Extract the (x, y) coordinate from the center of the cell holding the provided text.  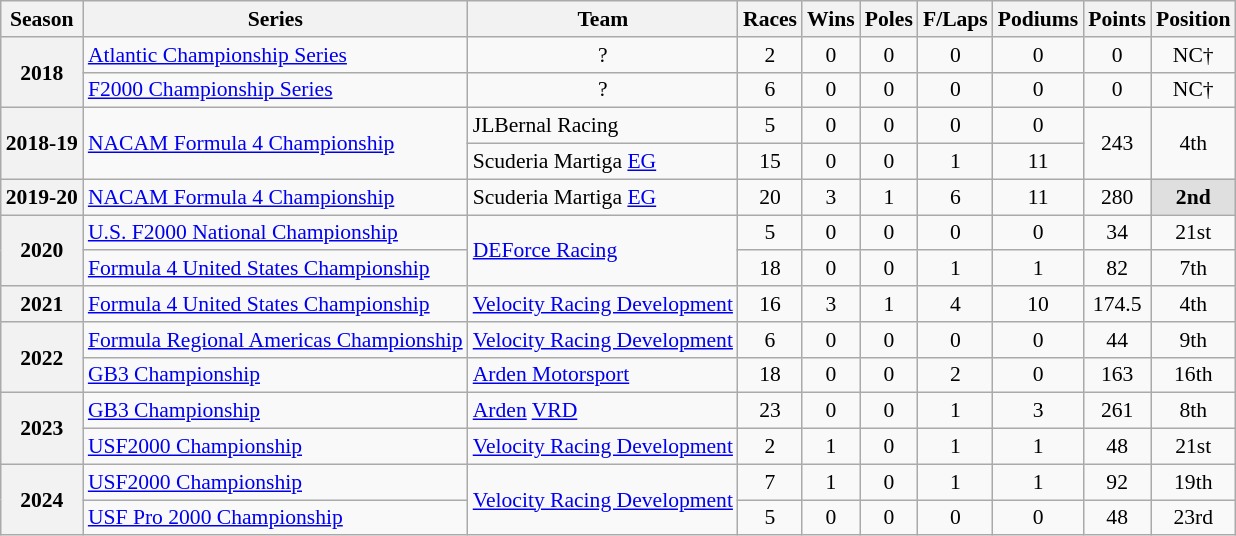
Atlantic Championship Series (276, 55)
23rd (1193, 518)
Season (42, 19)
USF Pro 2000 Championship (276, 518)
2018 (42, 72)
16th (1193, 375)
2023 (42, 428)
2021 (42, 304)
2020 (42, 250)
2022 (42, 358)
10 (1038, 304)
280 (1117, 197)
2nd (1193, 197)
243 (1117, 144)
82 (1117, 269)
4 (956, 304)
Team (603, 19)
Wins (831, 19)
Formula Regional Americas Championship (276, 340)
F/Laps (956, 19)
Podiums (1038, 19)
163 (1117, 375)
Poles (889, 19)
Races (770, 19)
2019-20 (42, 197)
20 (770, 197)
Arden Motorsport (603, 375)
Position (1193, 19)
23 (770, 411)
15 (770, 162)
Arden VRD (603, 411)
19th (1193, 482)
U.S. F2000 National Championship (276, 233)
DEForce Racing (603, 250)
2018-19 (42, 144)
8th (1193, 411)
16 (770, 304)
F2000 Championship Series (276, 90)
Series (276, 19)
261 (1117, 411)
JLBernal Racing (603, 126)
2024 (42, 500)
34 (1117, 233)
92 (1117, 482)
44 (1117, 340)
9th (1193, 340)
Points (1117, 19)
174.5 (1117, 304)
7 (770, 482)
7th (1193, 269)
